Capture the cell that displays the provided text and extract its (x, y) central coordinate. 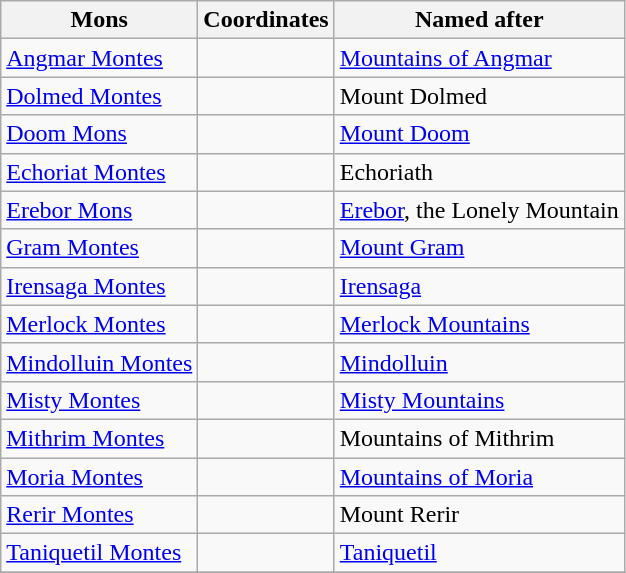
Taniquetil (479, 553)
Mount Gram (479, 248)
Gram Montes (100, 248)
Mountains of Moria (479, 477)
Dolmed Montes (100, 96)
Mountains of Angmar (479, 58)
Taniquetil Montes (100, 553)
Irensaga (479, 286)
Mountains of Mithrim (479, 438)
Mons (100, 20)
Irensaga Montes (100, 286)
Erebor Mons (100, 210)
Mount Doom (479, 134)
Mindolluin (479, 362)
Mount Rerir (479, 515)
Moria Montes (100, 477)
Mount Dolmed (479, 96)
Angmar Montes (100, 58)
Echoriath (479, 172)
Named after (479, 20)
Misty Mountains (479, 400)
Merlock Montes (100, 324)
Doom Mons (100, 134)
Merlock Mountains (479, 324)
Erebor, the Lonely Mountain (479, 210)
Coordinates (266, 20)
Rerir Montes (100, 515)
Mindolluin Montes (100, 362)
Mithrim Montes (100, 438)
Echoriat Montes (100, 172)
Misty Montes (100, 400)
